Pinpoint the cell where the given text exists, returning its [X, Y] midpoint coordinate. 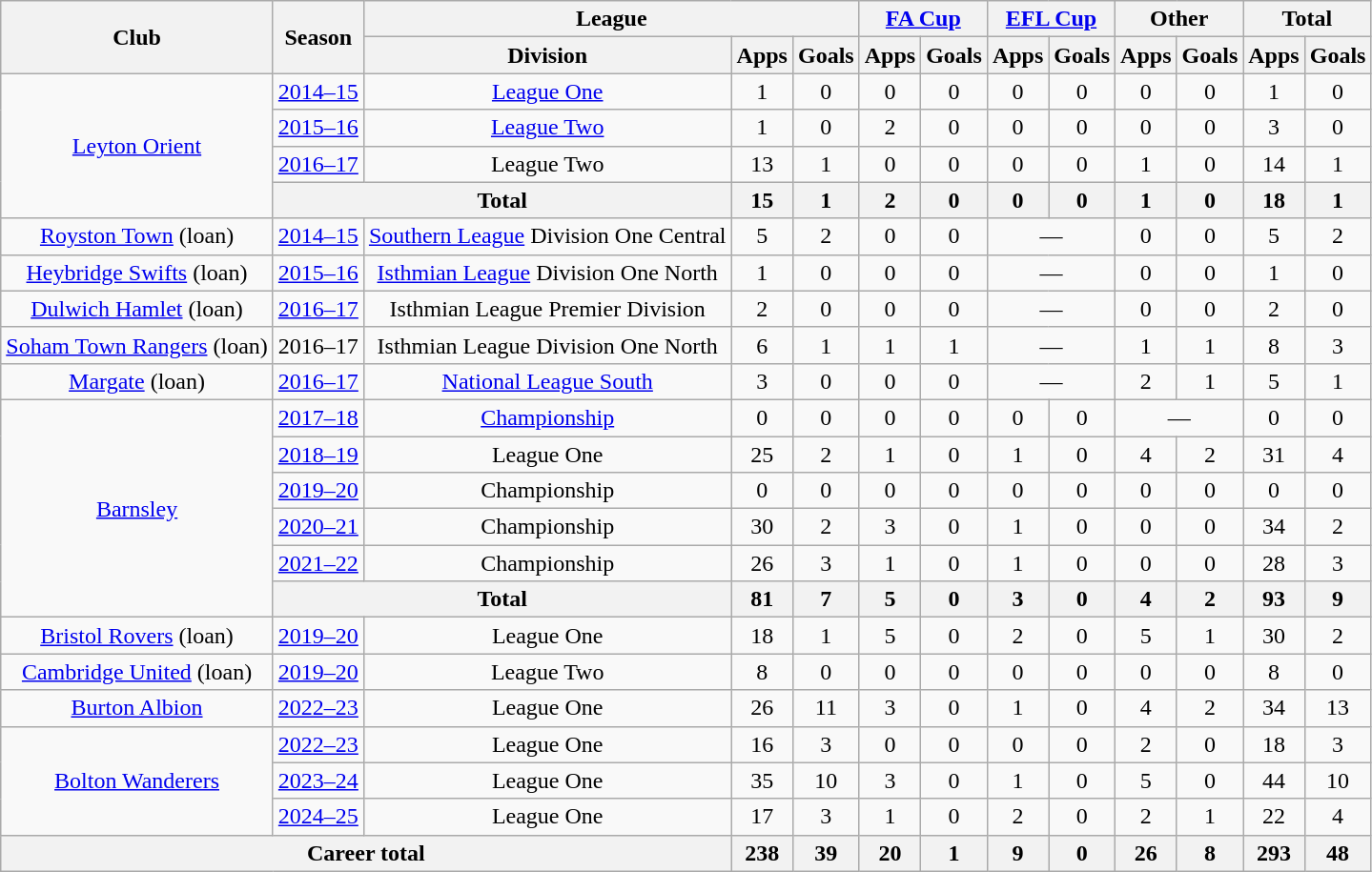
Isthmian League Premier Division [547, 309]
Burton Albion [137, 708]
Dulwich Hamlet (loan) [137, 309]
2023–24 [318, 781]
14 [1274, 164]
Cambridge United (loan) [137, 672]
39 [826, 853]
Leyton Orient [137, 146]
81 [762, 599]
28 [1274, 563]
2024–25 [318, 817]
17 [762, 817]
11 [826, 708]
EFL Cup [1051, 19]
Margate (loan) [137, 381]
2017–18 [318, 417]
Heybridge Swifts (loan) [137, 273]
National League South [547, 381]
Division [547, 55]
League [611, 19]
2020–21 [318, 527]
7 [826, 599]
44 [1274, 781]
48 [1338, 853]
238 [762, 853]
2018–19 [318, 455]
25 [762, 455]
35 [762, 781]
Bolton Wanderers [137, 781]
Club [137, 37]
20 [890, 853]
Other [1179, 19]
93 [1274, 599]
Bristol Rovers (loan) [137, 636]
16 [762, 744]
Barnsley [137, 508]
Career total [366, 853]
Southern League Division One Central [547, 236]
15 [762, 200]
FA Cup [923, 19]
Royston Town (loan) [137, 236]
2021–22 [318, 563]
22 [1274, 817]
Soham Town Rangers (loan) [137, 345]
293 [1274, 853]
6 [762, 345]
Season [318, 37]
31 [1274, 455]
